Determine the [x, y] coordinate at the center of the cell enclosing the given text.  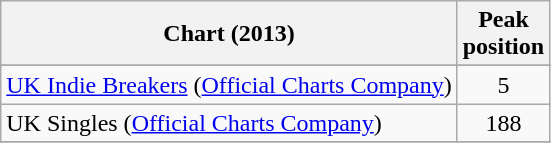
Peakposition [503, 34]
5 [503, 85]
UK Indie Breakers (Official Charts Company) [229, 85]
Chart (2013) [229, 34]
188 [503, 123]
UK Singles (Official Charts Company) [229, 123]
